Provide the [X, Y] coordinate of the cell's center where the given text is located.  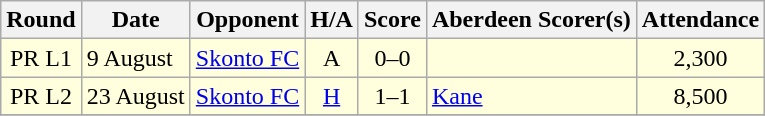
Score [392, 20]
23 August [136, 96]
Attendance [700, 20]
Kane [531, 96]
Aberdeen Scorer(s) [531, 20]
H [332, 96]
2,300 [700, 58]
H/A [332, 20]
Opponent [247, 20]
A [332, 58]
0–0 [392, 58]
8,500 [700, 96]
PR L1 [41, 58]
PR L2 [41, 96]
9 August [136, 58]
Round [41, 20]
1–1 [392, 96]
Date [136, 20]
